Scan for the cell matching the given text and deliver its [X, Y] coordinate at center. 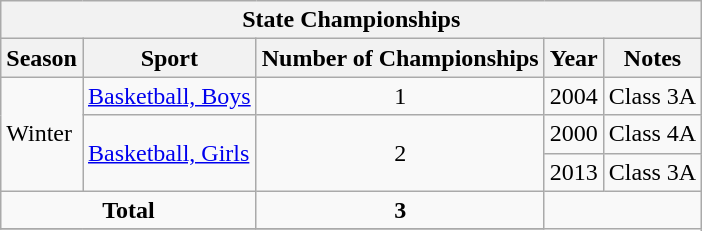
1 [400, 96]
Basketball, Girls [169, 153]
Sport [169, 58]
State Championships [352, 20]
2004 [574, 96]
3 [400, 210]
Basketball, Boys [169, 96]
2000 [574, 134]
2 [400, 153]
Number of Championships [400, 58]
Year [574, 58]
Class 4A [652, 134]
2013 [574, 172]
Winter [42, 134]
Season [42, 58]
Total [128, 210]
Notes [652, 58]
